Detect which cell encompasses the target text, then output its [X, Y] center coordinate. 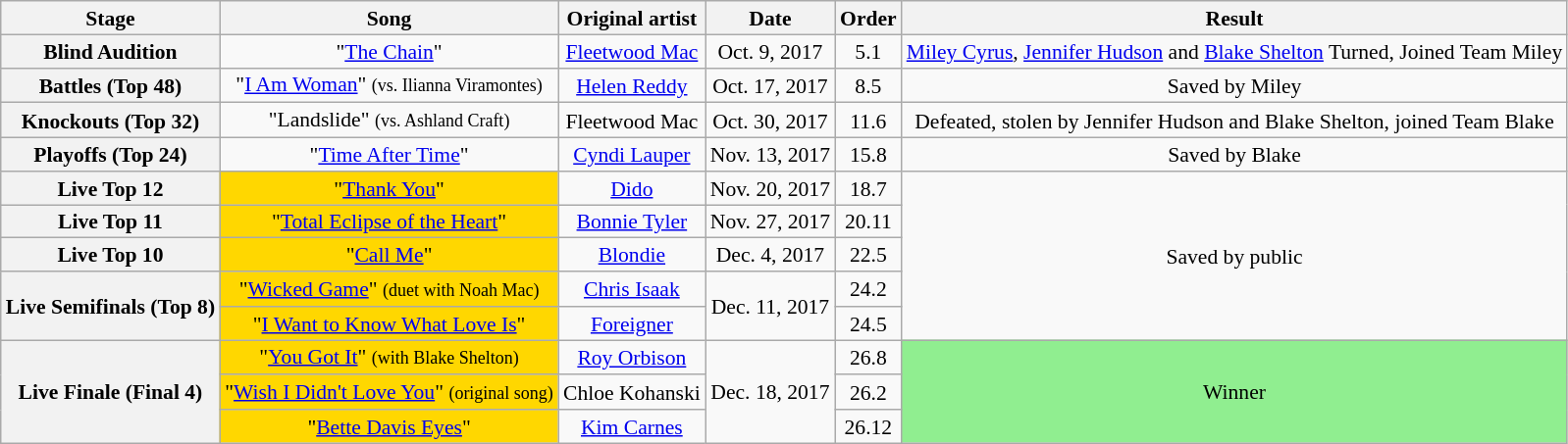
"Wicked Game" (duet with Noah Mac) [389, 289]
"I Am Woman" (vs. Ilianna Viramontes) [389, 85]
Knockouts (Top 32) [110, 121]
18.7 [868, 188]
Dec. 4, 2017 [770, 255]
Dec. 18, 2017 [770, 392]
Date [770, 18]
"Wish I Didn't Love You" (original song) [389, 393]
26.8 [868, 358]
Live Top 11 [110, 222]
15.8 [868, 155]
Playoffs (Top 24) [110, 155]
Stage [110, 18]
"Landslide" (vs. Ashland Craft) [389, 121]
Oct. 9, 2017 [770, 51]
11.6 [868, 121]
Dec. 11, 2017 [770, 306]
Oct. 30, 2017 [770, 121]
Miley Cyrus, Jennifer Hudson and Blake Shelton Turned, Joined Team Miley [1234, 51]
Cyndi Lauper [632, 155]
Live Semifinals (Top 8) [110, 306]
Helen Reddy [632, 85]
Live Finale (Final 4) [110, 392]
"The Chain" [389, 51]
Live Top 10 [110, 255]
"Time After Time" [389, 155]
Saved by public [1234, 256]
26.2 [868, 393]
"You Got It" (with Blake Shelton) [389, 358]
8.5 [868, 85]
Order [868, 18]
Winner [1234, 392]
"Call Me" [389, 255]
22.5 [868, 255]
Original artist [632, 18]
Saved by Blake [1234, 155]
5.1 [868, 51]
Result [1234, 18]
Defeated, stolen by Jennifer Hudson and Blake Shelton, joined Team Blake [1234, 121]
Blind Audition [110, 51]
Roy Orbison [632, 358]
Song [389, 18]
Bonnie Tyler [632, 222]
Nov. 27, 2017 [770, 222]
24.5 [868, 323]
Oct. 17, 2017 [770, 85]
24.2 [868, 289]
Live Top 12 [110, 188]
"Thank You" [389, 188]
Kim Carnes [632, 426]
26.12 [868, 426]
Dido [632, 188]
Chris Isaak [632, 289]
"Bette Davis Eyes" [389, 426]
Chloe Kohanski [632, 393]
Saved by Miley [1234, 85]
Nov. 13, 2017 [770, 155]
20.11 [868, 222]
"Total Eclipse of the Heart" [389, 222]
Nov. 20, 2017 [770, 188]
Foreigner [632, 323]
Battles (Top 48) [110, 85]
Blondie [632, 255]
"I Want to Know What Love Is" [389, 323]
